Provide the (X, Y) coordinate of the cell's center where the given text is located.  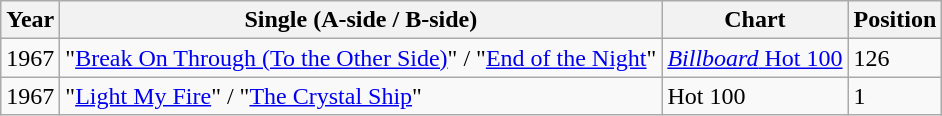
Chart (755, 20)
"Light My Fire" / "The Crystal Ship" (361, 96)
Hot 100 (755, 96)
1 (895, 96)
Single (A-side / B-side) (361, 20)
"Break On Through (To the Other Side)" / "End of the Night" (361, 58)
Billboard Hot 100 (755, 58)
Year (30, 20)
Position (895, 20)
126 (895, 58)
